Capture the cell that displays the provided text and extract its (X, Y) central coordinate. 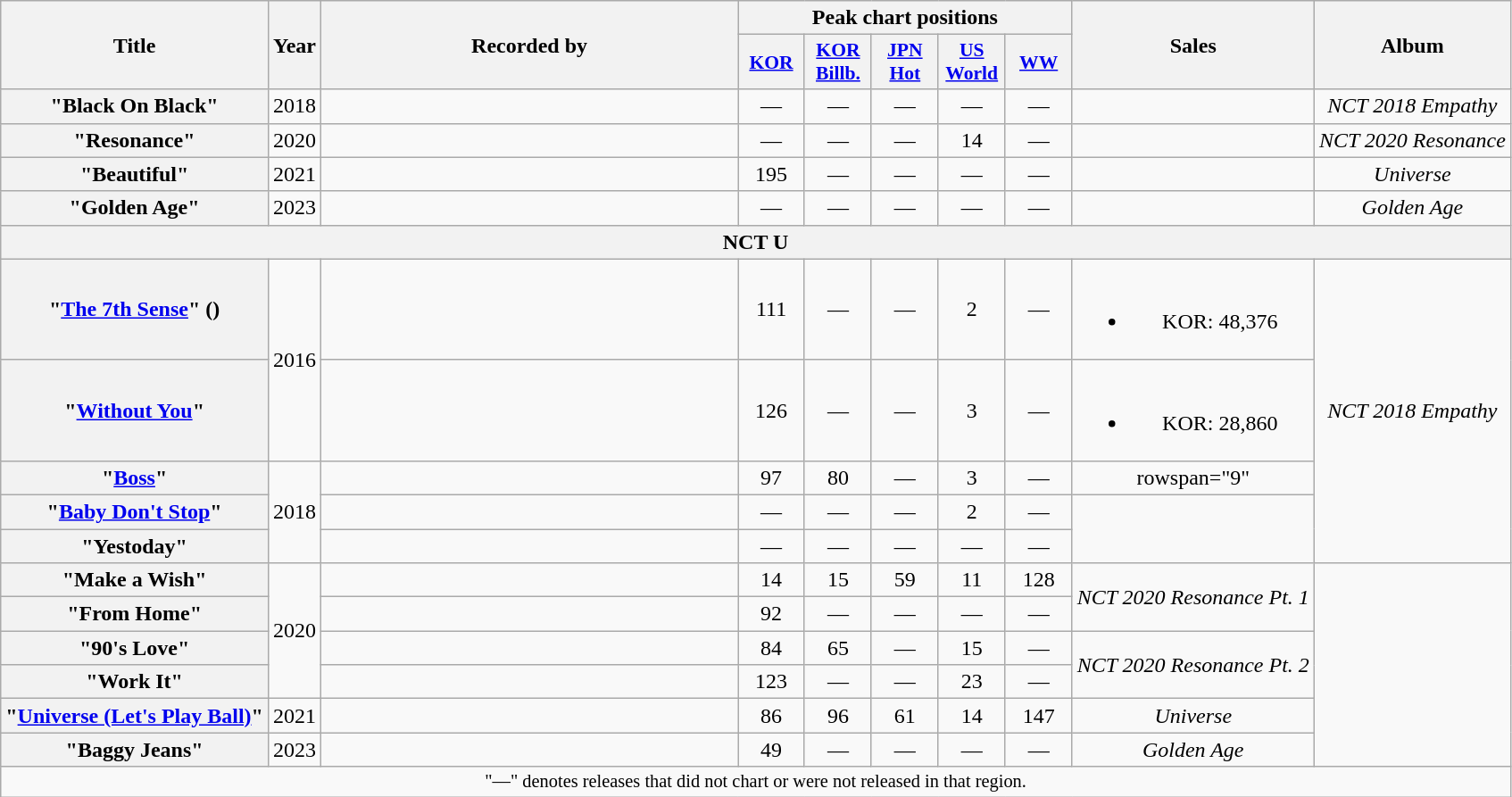
NCT U (756, 242)
80 (837, 477)
147 (1039, 716)
"Baby Don't Stop" (135, 511)
"Work It" (135, 682)
Title (135, 45)
Album (1412, 45)
KOR (771, 62)
Year (295, 45)
rowspan="9" (1192, 477)
2016 (295, 360)
"Make a Wish" (135, 580)
"From Home" (135, 614)
WW (1039, 62)
111 (771, 309)
"The 7th Sense" () (135, 309)
"Beautiful" (135, 174)
Recorded by (530, 45)
65 (837, 648)
195 (771, 174)
59 (905, 580)
"Resonance" (135, 140)
86 (771, 716)
KOR: 48,376 (1192, 309)
"Golden Age" (135, 208)
84 (771, 648)
"Baggy Jeans" (135, 750)
KOR: 28,860 (1192, 411)
96 (837, 716)
KORBillb. (837, 62)
61 (905, 716)
Peak chart positions (905, 18)
NCT 2020 Resonance Pt. 2 (1192, 665)
Sales (1192, 45)
NCT 2020 Resonance Pt. 1 (1192, 597)
92 (771, 614)
"Without You" (135, 411)
NCT 2020 Resonance (1412, 140)
97 (771, 477)
128 (1039, 580)
49 (771, 750)
11 (971, 580)
126 (771, 411)
"Black On Black" (135, 106)
"Boss" (135, 477)
"90's Love" (135, 648)
JPNHot (905, 62)
"Yestoday" (135, 545)
USWorld (971, 62)
123 (771, 682)
"—" denotes releases that did not chart or were not released in that region. (756, 782)
"Universe (Let's Play Ball)" (135, 716)
23 (971, 682)
